From the cell containing the given text, extract its center point as (x, y) coordinate. 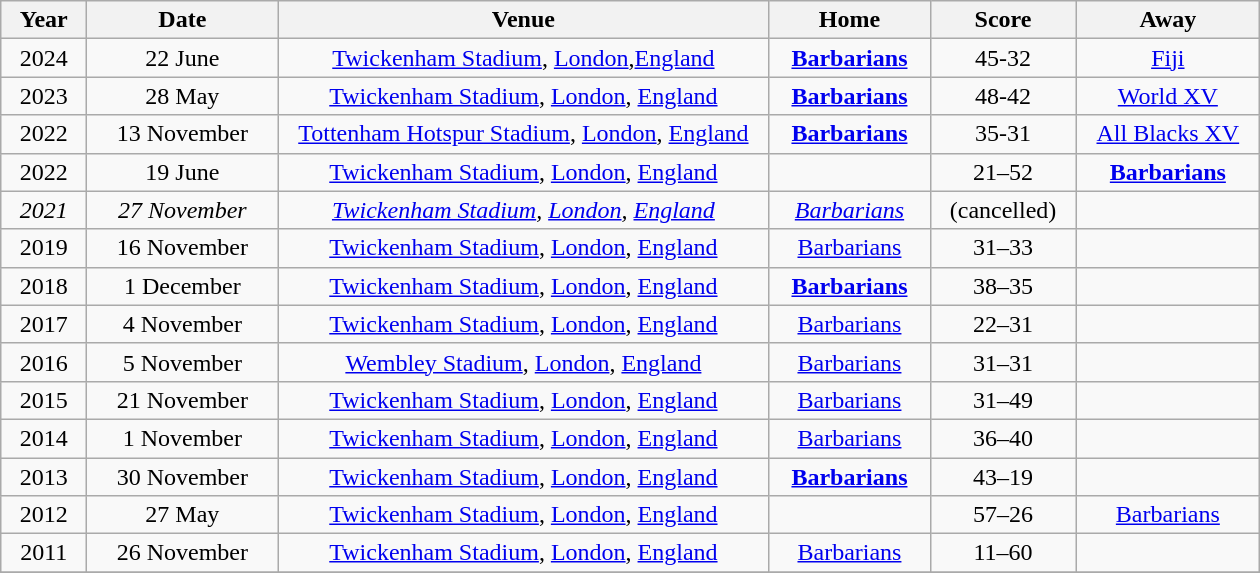
Score (1003, 20)
22 June (182, 58)
2011 (44, 553)
27 November (182, 210)
2016 (44, 362)
45-32 (1003, 58)
Home (850, 20)
27 May (182, 515)
2024 (44, 58)
2013 (44, 477)
38–35 (1003, 286)
2018 (44, 286)
2012 (44, 515)
16 November (182, 248)
57–26 (1003, 515)
2023 (44, 96)
11–60 (1003, 553)
Venue (524, 20)
31–33 (1003, 248)
31–31 (1003, 362)
Tottenham Hotspur Stadium, London, England (524, 134)
30 November (182, 477)
13 November (182, 134)
2017 (44, 324)
5 November (182, 362)
2021 (44, 210)
Date (182, 20)
Year (44, 20)
28 May (182, 96)
Twickenham Stadium, London,England (524, 58)
Fiji (1168, 58)
21 November (182, 400)
1 December (182, 286)
31–49 (1003, 400)
43–19 (1003, 477)
2014 (44, 438)
Wembley Stadium, London, England (524, 362)
2015 (44, 400)
World XV (1168, 96)
2019 (44, 248)
36–40 (1003, 438)
(cancelled) (1003, 210)
All Blacks XV (1168, 134)
1 November (182, 438)
19 June (182, 172)
Away (1168, 20)
48-42 (1003, 96)
35-31 (1003, 134)
22–31 (1003, 324)
4 November (182, 324)
21–52 (1003, 172)
26 November (182, 553)
